Determine the (x, y) coordinate at the center of the cell enclosing the given text.  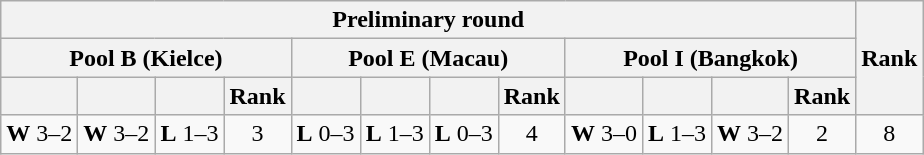
Pool I (Bangkok) (710, 58)
4 (532, 134)
3 (258, 134)
Preliminary round (428, 20)
W 3–0 (604, 134)
Pool E (Macau) (428, 58)
Pool B (Kielce) (146, 58)
8 (890, 134)
2 (822, 134)
